Find where the given text appears and provide that cell's center as (x, y) coordinate. 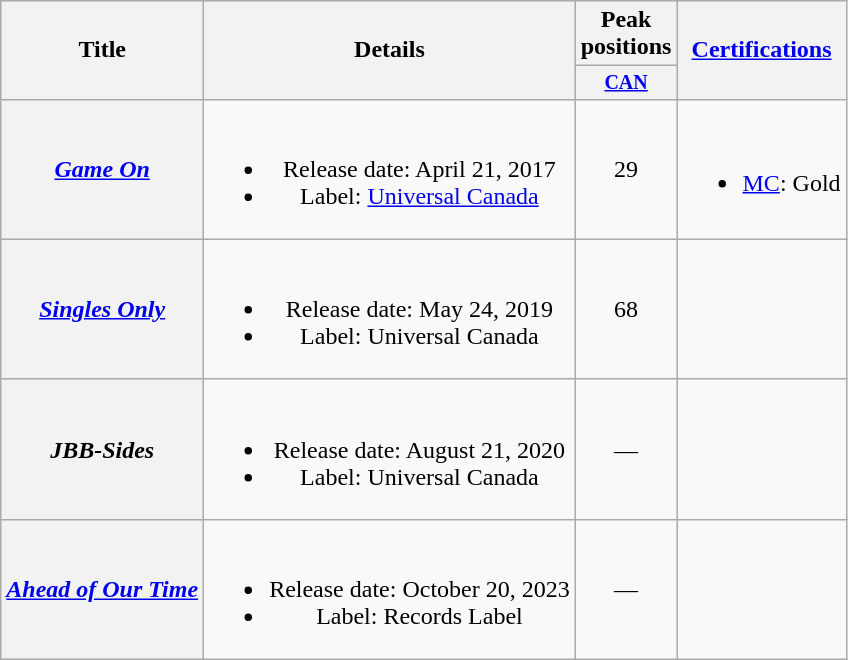
Certifications (762, 50)
CAN (626, 82)
29 (626, 169)
JBB-Sides (102, 449)
Ahead of Our Time (102, 589)
Details (390, 50)
Release date: April 21, 2017Label: Universal Canada (390, 169)
Release date: October 20, 2023Label: Records Label (390, 589)
Release date: May 24, 2019Label: Universal Canada (390, 309)
MC: Gold (762, 169)
Game On (102, 169)
Title (102, 50)
Singles Only (102, 309)
Peak positions (626, 34)
68 (626, 309)
Release date: August 21, 2020Label: Universal Canada (390, 449)
